Return the (x, y) coordinate for the center point of the cell that contains the specified text.  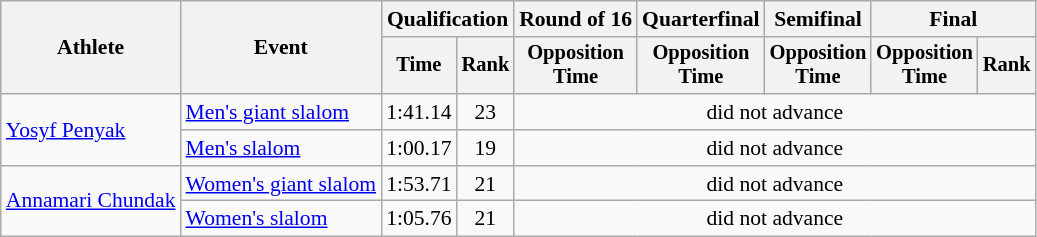
Time (418, 66)
1:05.76 (418, 219)
Event (282, 48)
1:00.17 (418, 148)
Women's giant slalom (282, 184)
Quarterfinal (701, 19)
Men's giant slalom (282, 112)
Athlete (91, 48)
Yosyf Penyak (91, 130)
Round of 16 (576, 19)
19 (486, 148)
23 (486, 112)
Semifinal (818, 19)
Annamari Chundak (91, 202)
1:53.71 (418, 184)
Qualification (448, 19)
Final (953, 19)
Men's slalom (282, 148)
Women's slalom (282, 219)
1:41.14 (418, 112)
